For the text-containing cell, return its midpoint in (x, y) coordinate format. 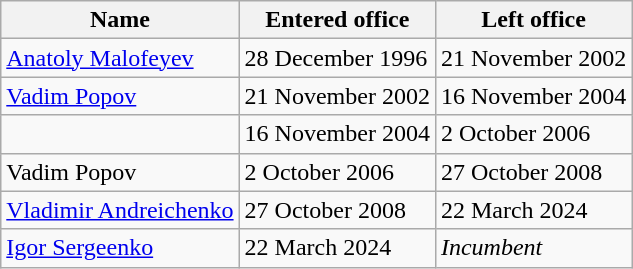
Vladimir Andreichenko (120, 210)
Left office (533, 20)
Igor Sergeenko (120, 248)
28 December 1996 (337, 58)
Anatoly Malofeyev (120, 58)
Name (120, 20)
Entered office (337, 20)
Incumbent (533, 248)
